From the cell containing the given text, extract its center point as (x, y) coordinate. 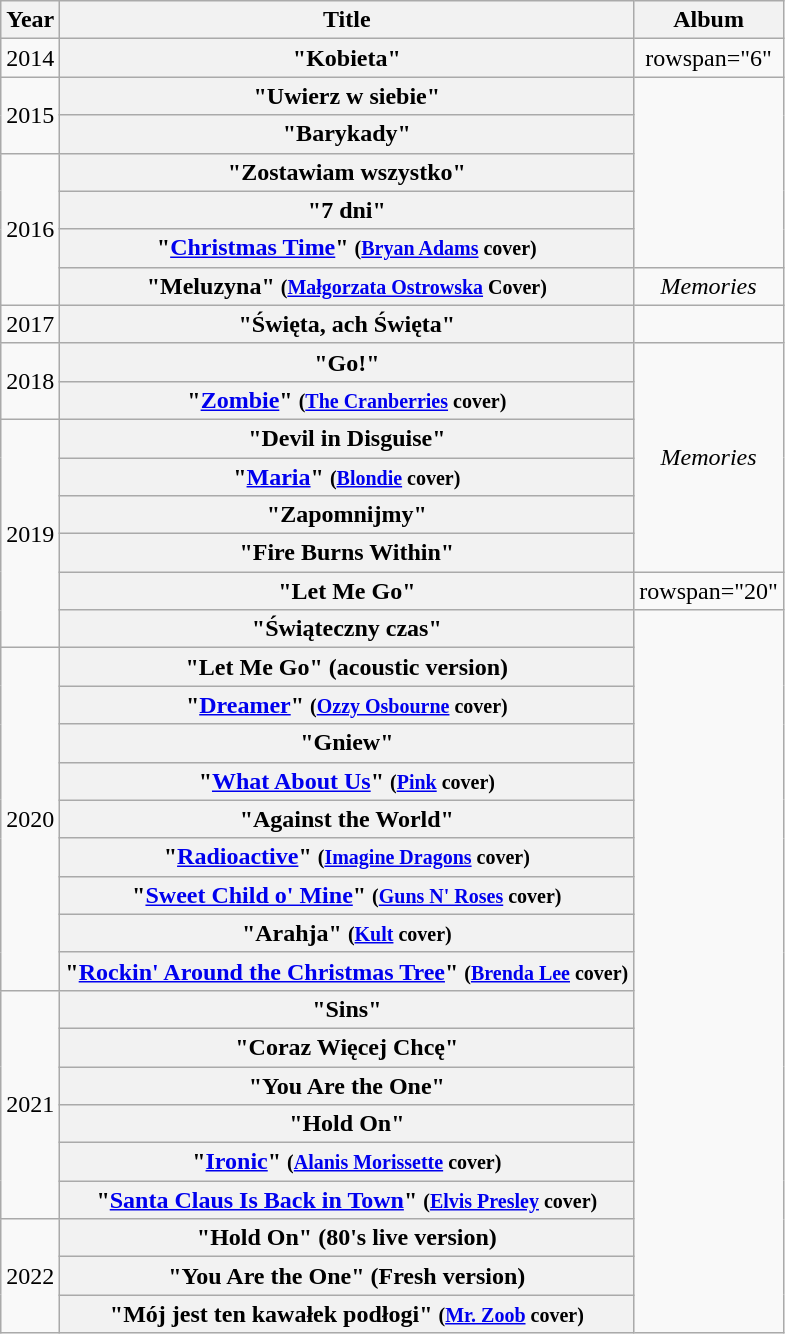
"What About Us" (Pink cover) (347, 781)
"Dreamer" (Ozzy Osbourne cover) (347, 705)
"Kobieta" (347, 58)
"Ironic" (Alanis Morissette cover) (347, 1162)
Title (347, 20)
"Rockin' Around the Christmas Tree" (Brenda Lee cover) (347, 971)
2016 (30, 229)
2021 (30, 1104)
"Fire Burns Within" (347, 553)
2022 (30, 1276)
"Święta, ach Święta" (347, 324)
"7 dni" (347, 210)
"Mój jest ten kawałek podłogi" (Mr. Zoob cover) (347, 1314)
"Meluzyna" (Małgorzata Ostrowska Cover) (347, 286)
"Sins" (347, 1009)
"You Are the One" (Fresh version) (347, 1276)
"Christmas Time" (Bryan Adams cover) (347, 248)
2019 (30, 533)
"Barykady" (347, 134)
"Hold On" (347, 1124)
2018 (30, 381)
rowspan="20" (709, 591)
"Zapomnijmy" (347, 515)
"Zombie" (The Cranberries cover) (347, 400)
"Uwierz w siebie" (347, 96)
"Sweet Child o' Mine" (Guns N' Roses cover) (347, 895)
"Coraz Więcej Chcę" (347, 1047)
Album (709, 20)
2014 (30, 58)
"Gniew" (347, 743)
"Devil in Disguise" (347, 438)
"Arahja" (Kult cover) (347, 933)
"Against the World" (347, 819)
"Radioactive" (Imagine Dragons cover) (347, 857)
"Świąteczny czas" (347, 629)
"Let Me Go" (acoustic version) (347, 667)
Year (30, 20)
2017 (30, 324)
2020 (30, 820)
"Let Me Go" (347, 591)
"Go!" (347, 362)
"You Are the One" (347, 1085)
"Santa Claus Is Back in Town" (Elvis Presley cover) (347, 1200)
"Zostawiam wszystko" (347, 172)
"Hold On" (80's live version) (347, 1238)
2015 (30, 115)
"Maria" (Blondie cover) (347, 477)
rowspan="6" (709, 58)
